Identify which cell holds the provided text, then report its [X, Y] central coordinate. 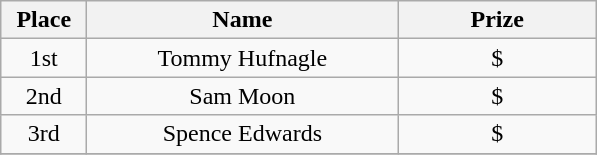
Spence Edwards [242, 134]
Name [242, 20]
Tommy Hufnagle [242, 58]
2nd [44, 96]
Place [44, 20]
1st [44, 58]
Prize [498, 20]
Sam Moon [242, 96]
3rd [44, 134]
